For the text-containing cell, return its midpoint in (x, y) coordinate format. 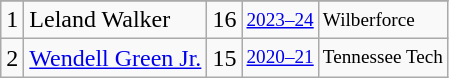
2 (12, 58)
Wilberforce (382, 20)
15 (224, 58)
Leland Walker (116, 20)
2023–24 (280, 20)
2020–21 (280, 58)
1 (12, 20)
16 (224, 20)
Wendell Green Jr. (116, 58)
Tennessee Tech (382, 58)
